Return the (X, Y) coordinate for the center point of the cell that contains the specified text.  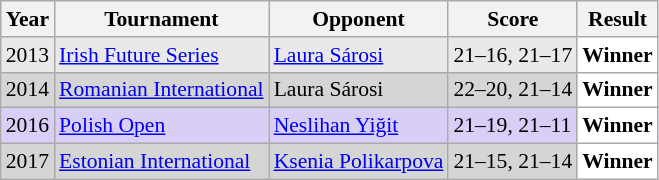
Ksenia Polikarpova (359, 162)
Year (28, 19)
2014 (28, 90)
Opponent (359, 19)
21–16, 21–17 (512, 55)
21–19, 21–11 (512, 126)
21–15, 21–14 (512, 162)
2013 (28, 55)
Estonian International (162, 162)
22–20, 21–14 (512, 90)
Result (618, 19)
Polish Open (162, 126)
Neslihan Yiğit (359, 126)
Tournament (162, 19)
2016 (28, 126)
2017 (28, 162)
Romanian International (162, 90)
Score (512, 19)
Irish Future Series (162, 55)
